Find where the given text appears and provide that cell's center as [X, Y] coordinate. 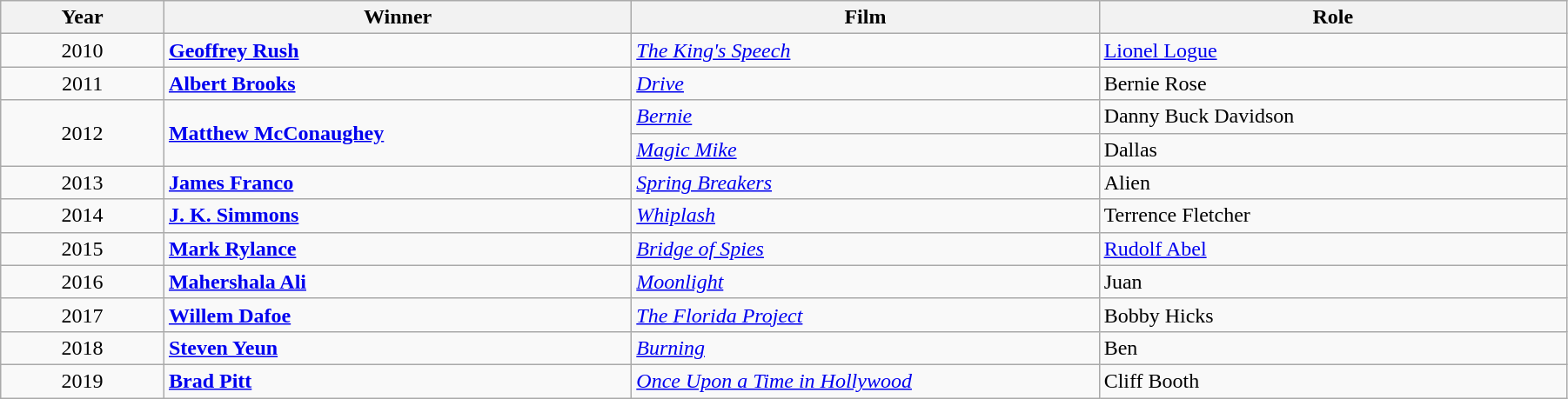
Ben [1333, 348]
Magic Mike [865, 150]
James Franco [397, 183]
Brad Pitt [397, 381]
Danny Buck Davidson [1333, 116]
Year [83, 17]
Whiplash [865, 216]
Moonlight [865, 282]
Bobby Hicks [1333, 315]
2016 [83, 282]
Matthew McConaughey [397, 133]
2019 [83, 381]
Winner [397, 17]
2015 [83, 249]
Film [865, 17]
Bridge of Spies [865, 249]
2017 [83, 315]
2014 [83, 216]
Alien [1333, 183]
Rudolf Abel [1333, 249]
Geoffrey Rush [397, 50]
2018 [83, 348]
Steven Yeun [397, 348]
Spring Breakers [865, 183]
The King's Speech [865, 50]
Role [1333, 17]
Burning [865, 348]
Cliff Booth [1333, 381]
Bernie Rose [1333, 83]
Albert Brooks [397, 83]
Once Upon a Time in Hollywood [865, 381]
J. K. Simmons [397, 216]
2011 [83, 83]
Mahershala Ali [397, 282]
Willem Dafoe [397, 315]
Drive [865, 83]
Terrence Fletcher [1333, 216]
2013 [83, 183]
Bernie [865, 116]
The Florida Project [865, 315]
Mark Rylance [397, 249]
Dallas [1333, 150]
Juan [1333, 282]
2012 [83, 133]
2010 [83, 50]
Lionel Logue [1333, 50]
